Return (X, Y) of the center of cell containing provided text 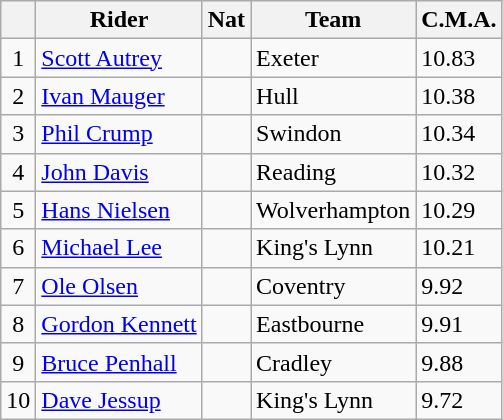
8 (18, 324)
Michael Lee (119, 248)
7 (18, 286)
Hans Nielsen (119, 210)
Gordon Kennett (119, 324)
Phil Crump (119, 134)
6 (18, 248)
Coventry (334, 286)
3 (18, 134)
10.38 (459, 96)
9.92 (459, 286)
Ivan Mauger (119, 96)
9.88 (459, 362)
Reading (334, 172)
Cradley (334, 362)
10.83 (459, 58)
2 (18, 96)
4 (18, 172)
C.M.A. (459, 20)
Nat (226, 20)
9 (18, 362)
Wolverhampton (334, 210)
Rider (119, 20)
Swindon (334, 134)
5 (18, 210)
9.91 (459, 324)
Team (334, 20)
10.32 (459, 172)
Bruce Penhall (119, 362)
Hull (334, 96)
1 (18, 58)
Eastbourne (334, 324)
John Davis (119, 172)
9.72 (459, 400)
Ole Olsen (119, 286)
10.21 (459, 248)
Exeter (334, 58)
10 (18, 400)
10.34 (459, 134)
Dave Jessup (119, 400)
Scott Autrey (119, 58)
10.29 (459, 210)
